For the text-containing cell, return its midpoint in (X, Y) coordinate format. 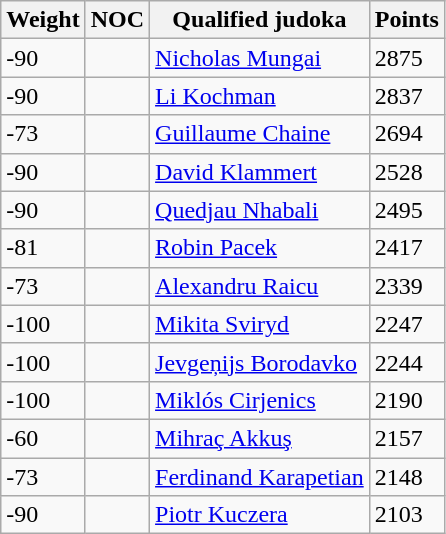
Mihraç Akkuş (260, 438)
Guillaume Chaine (260, 134)
2417 (406, 248)
2148 (406, 477)
2157 (406, 438)
Li Kochman (260, 96)
Points (406, 20)
2694 (406, 134)
Jevgeņijs Borodavko (260, 362)
2103 (406, 515)
Nicholas Mungai (260, 58)
Ferdinand Karapetian (260, 477)
2875 (406, 58)
Piotr Kuczera (260, 515)
Robin Pacek (260, 248)
2339 (406, 286)
2247 (406, 324)
NOC (117, 20)
Qualified judoka (260, 20)
-60 (43, 438)
2190 (406, 400)
-81 (43, 248)
Quedjau Nhabali (260, 210)
Mikita Sviryd (260, 324)
2244 (406, 362)
2495 (406, 210)
Weight (43, 20)
Alexandru Raicu (260, 286)
2528 (406, 172)
David Klammert (260, 172)
Miklós Cirjenics (260, 400)
2837 (406, 96)
